Search for the cell housing the specified text and yield its [x, y] center coordinate. 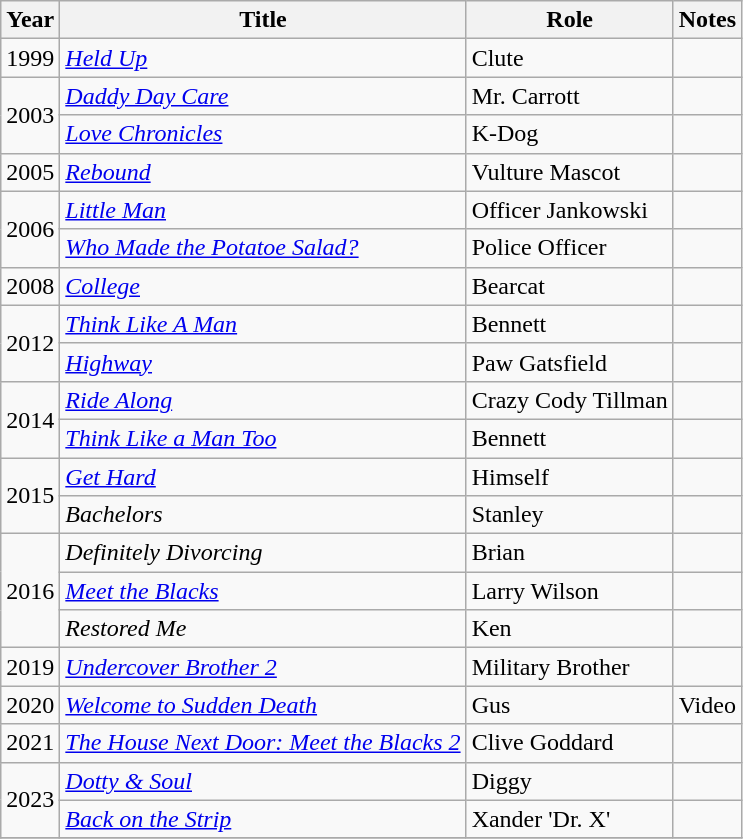
Vulture Mascot [570, 172]
Clive Goddard [570, 743]
Think Like a Man Too [263, 438]
Definitely Divorcing [263, 553]
Love Chronicles [263, 134]
Diggy [570, 781]
Rebound [263, 172]
Who Made the Potatoe Salad? [263, 248]
2012 [30, 343]
Crazy Cody Tillman [570, 400]
Larry Wilson [570, 591]
Brian [570, 553]
Back on the Strip [263, 819]
2014 [30, 419]
Ken [570, 629]
Police Officer [570, 248]
College [263, 286]
2005 [30, 172]
2021 [30, 743]
Year [30, 20]
Military Brother [570, 667]
Ride Along [263, 400]
2016 [30, 591]
Welcome to Sudden Death [263, 705]
Meet the Blacks [263, 591]
Title [263, 20]
Daddy Day Care [263, 96]
Undercover Brother 2 [263, 667]
Himself [570, 477]
2020 [30, 705]
2008 [30, 286]
Little Man [263, 210]
Officer Jankowski [570, 210]
2015 [30, 496]
Get Hard [263, 477]
Gus [570, 705]
2023 [30, 800]
Paw Gatsfield [570, 362]
2006 [30, 229]
Clute [570, 58]
1999 [30, 58]
Video [707, 705]
Stanley [570, 515]
Mr. Carrott [570, 96]
2003 [30, 115]
Held Up [263, 58]
Bearcat [570, 286]
Bachelors [263, 515]
Role [570, 20]
Restored Me [263, 629]
Dotty & Soul [263, 781]
Xander 'Dr. X' [570, 819]
Notes [707, 20]
K-Dog [570, 134]
Highway [263, 362]
The House Next Door: Meet the Blacks 2 [263, 743]
Think Like A Man [263, 324]
2019 [30, 667]
